From the cell containing the given text, extract its center point as (x, y) coordinate. 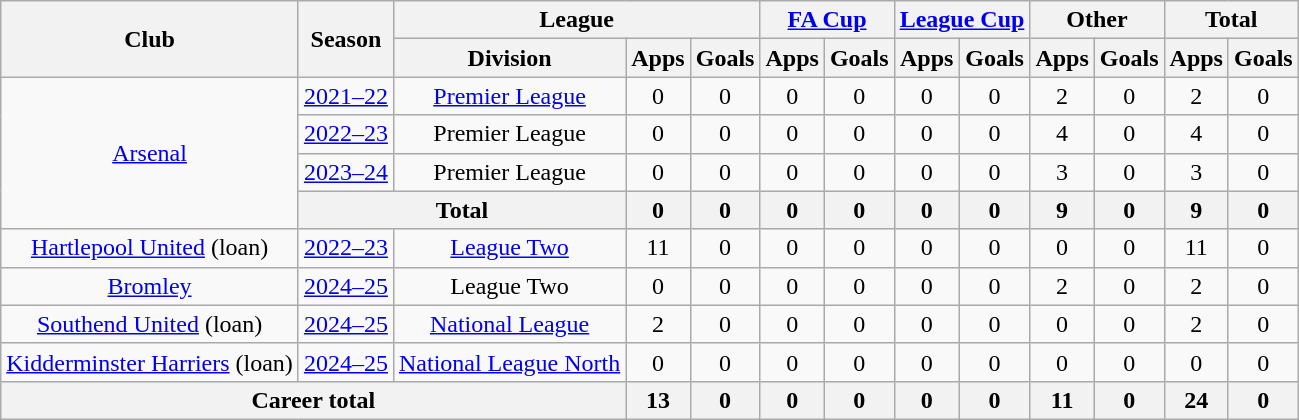
FA Cup (827, 20)
League (576, 20)
Kidderminster Harriers (loan) (150, 362)
National League North (509, 362)
League Cup (962, 20)
Arsenal (150, 153)
Bromley (150, 286)
Other (1097, 20)
Division (509, 58)
National League (509, 324)
Career total (314, 400)
24 (1196, 400)
2021–22 (346, 96)
Southend United (loan) (150, 324)
13 (658, 400)
Season (346, 39)
2023–24 (346, 172)
Hartlepool United (loan) (150, 248)
Club (150, 39)
